Locate the cell with the specified text and output its (x, y) center coordinate. 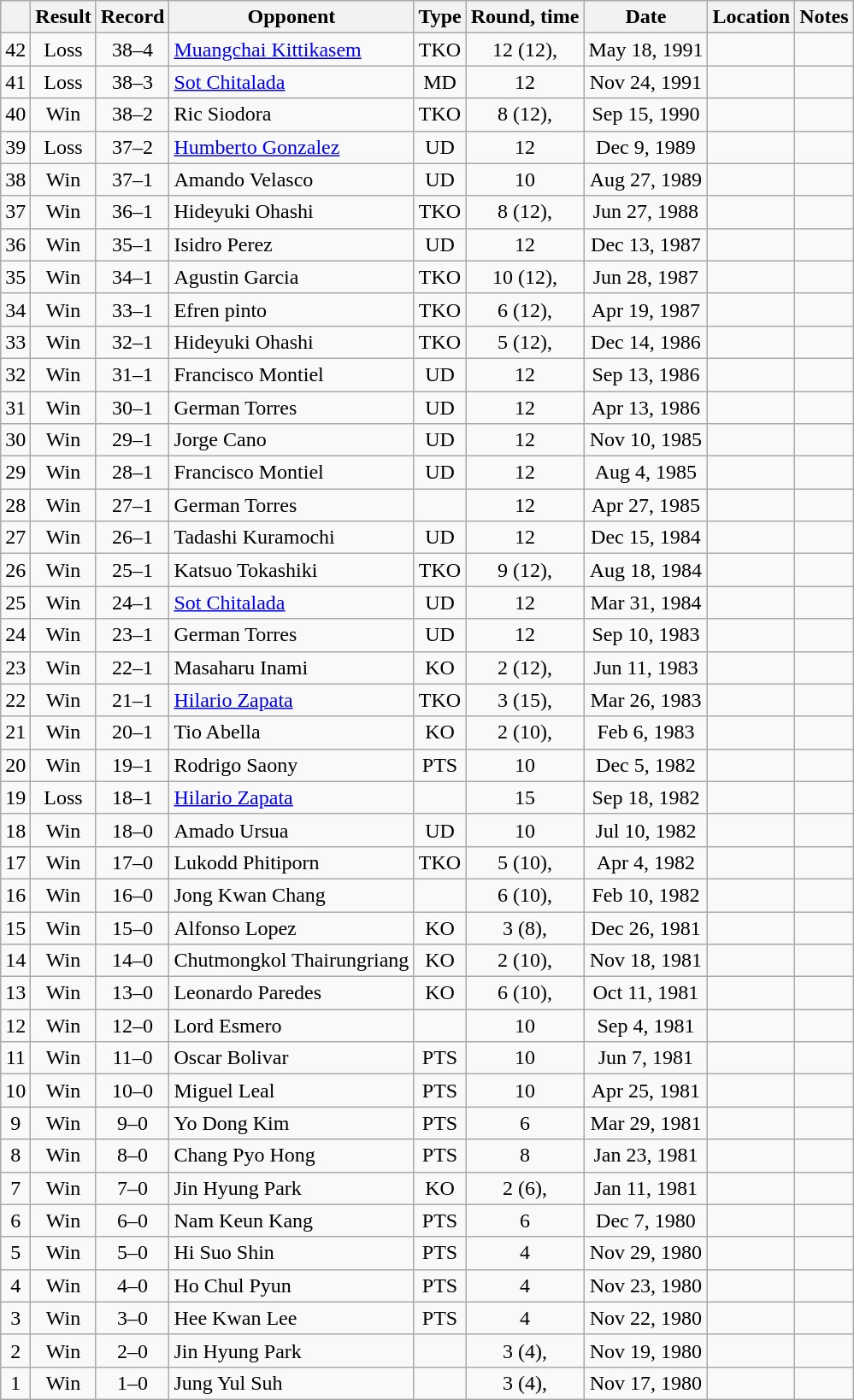
35–1 (133, 244)
Hi Suo Shin (292, 1253)
Isidro Perez (292, 244)
Sep 4, 1981 (646, 1026)
19–1 (133, 765)
3 (15), (525, 700)
Apr 19, 1987 (646, 309)
Sep 18, 1982 (646, 797)
13–0 (133, 993)
Jun 11, 1983 (646, 668)
11–0 (133, 1058)
33 (15, 342)
Mar 31, 1984 (646, 603)
29–1 (133, 440)
31–1 (133, 374)
35 (15, 277)
2 (12), (525, 668)
Mar 26, 1983 (646, 700)
29 (15, 473)
12–0 (133, 1026)
25–1 (133, 570)
Record (133, 17)
22 (15, 700)
Lukodd Phitiporn (292, 862)
Dec 15, 1984 (646, 538)
Tadashi Kuramochi (292, 538)
Chang Pyo Hong (292, 1156)
Nov 10, 1985 (646, 440)
Ric Siodora (292, 115)
24–1 (133, 603)
Sep 10, 1983 (646, 635)
37 (15, 212)
Nov 24, 1991 (646, 82)
9 (12), (525, 570)
9 (15, 1123)
30–1 (133, 408)
Apr 4, 1982 (646, 862)
26 (15, 570)
36–1 (133, 212)
27 (15, 538)
Miguel Leal (292, 1091)
Oscar Bolivar (292, 1058)
3 (15, 1318)
Dec 13, 1987 (646, 244)
Nov 19, 1980 (646, 1350)
Dec 14, 1986 (646, 342)
18–1 (133, 797)
42 (15, 50)
Leonardo Paredes (292, 993)
34–1 (133, 277)
Opponent (292, 17)
38–4 (133, 50)
22–1 (133, 668)
38 (15, 179)
Dec 5, 1982 (646, 765)
Jan 11, 1981 (646, 1188)
23 (15, 668)
Dec 7, 1980 (646, 1221)
Humberto Gonzalez (292, 147)
1–0 (133, 1383)
MD (439, 82)
38–3 (133, 82)
31 (15, 408)
Mar 29, 1981 (646, 1123)
30 (15, 440)
Notes (824, 17)
Location (751, 17)
Tio Abella (292, 732)
3 (8), (525, 927)
Jun 27, 1988 (646, 212)
Round, time (525, 17)
Agustin Garcia (292, 277)
Muangchai Kittikasem (292, 50)
Jun 28, 1987 (646, 277)
20–1 (133, 732)
Aug 27, 1989 (646, 179)
Hee Kwan Lee (292, 1318)
Nam Keun Kang (292, 1221)
6 (12), (525, 309)
26–1 (133, 538)
Sep 13, 1986 (646, 374)
Lord Esmero (292, 1026)
4–0 (133, 1285)
19 (15, 797)
Dec 26, 1981 (646, 927)
Nov 22, 1980 (646, 1318)
Nov 23, 1980 (646, 1285)
41 (15, 82)
6–0 (133, 1221)
3–0 (133, 1318)
7 (15, 1188)
23–1 (133, 635)
18–0 (133, 830)
Jul 10, 1982 (646, 830)
27–1 (133, 505)
1 (15, 1383)
Apr 27, 1985 (646, 505)
8–0 (133, 1156)
24 (15, 635)
5 (12), (525, 342)
Result (63, 17)
28 (15, 505)
Type (439, 17)
40 (15, 115)
Feb 10, 1982 (646, 895)
16 (15, 895)
5 (15, 1253)
36 (15, 244)
Apr 25, 1981 (646, 1091)
May 18, 1991 (646, 50)
38–2 (133, 115)
28–1 (133, 473)
5–0 (133, 1253)
Jan 23, 1981 (646, 1156)
Amado Ursua (292, 830)
Ho Chul Pyun (292, 1285)
Katsuo Tokashiki (292, 570)
32–1 (133, 342)
Oct 11, 1981 (646, 993)
Nov 17, 1980 (646, 1383)
Masaharu Inami (292, 668)
Feb 6, 1983 (646, 732)
16–0 (133, 895)
Jorge Cano (292, 440)
10 (12), (525, 277)
2–0 (133, 1350)
20 (15, 765)
25 (15, 603)
Alfonso Lopez (292, 927)
Jung Yul Suh (292, 1383)
Nov 29, 1980 (646, 1253)
34 (15, 309)
32 (15, 374)
Dec 9, 1989 (646, 147)
Aug 4, 1985 (646, 473)
21–1 (133, 700)
2 (6), (525, 1188)
11 (15, 1058)
Sep 15, 1990 (646, 115)
Aug 18, 1984 (646, 570)
2 (15, 1350)
Apr 13, 1986 (646, 408)
Nov 18, 1981 (646, 961)
Yo Dong Kim (292, 1123)
14 (15, 961)
Jun 7, 1981 (646, 1058)
5 (10), (525, 862)
37–2 (133, 147)
37–1 (133, 179)
Jong Kwan Chang (292, 895)
Chutmongkol Thairungriang (292, 961)
12 (12), (525, 50)
9–0 (133, 1123)
Date (646, 17)
Efren pinto (292, 309)
17–0 (133, 862)
14–0 (133, 961)
21 (15, 732)
17 (15, 862)
33–1 (133, 309)
39 (15, 147)
18 (15, 830)
7–0 (133, 1188)
Amando Velasco (292, 179)
Rodrigo Saony (292, 765)
15–0 (133, 927)
13 (15, 993)
10–0 (133, 1091)
